Return the [X, Y] coordinate for the center point of the cell that contains the specified text.  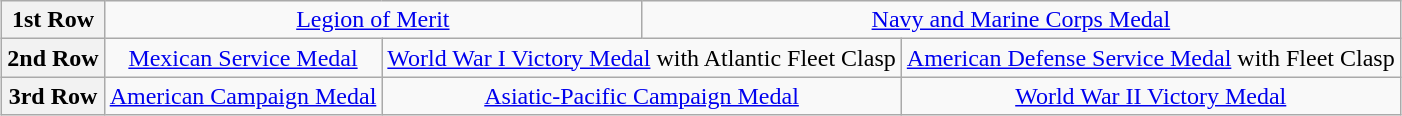
Asiatic-Pacific Campaign Medal [642, 96]
1st Row [53, 20]
Legion of Merit [372, 20]
World War I Victory Medal with Atlantic Fleet Clasp [642, 58]
Navy and Marine Corps Medal [1022, 20]
3rd Row [53, 96]
American Campaign Medal [243, 96]
World War II Victory Medal [1150, 96]
Mexican Service Medal [243, 58]
2nd Row [53, 58]
American Defense Service Medal with Fleet Clasp [1150, 58]
